Identify which cell holds the provided text, then report its [x, y] central coordinate. 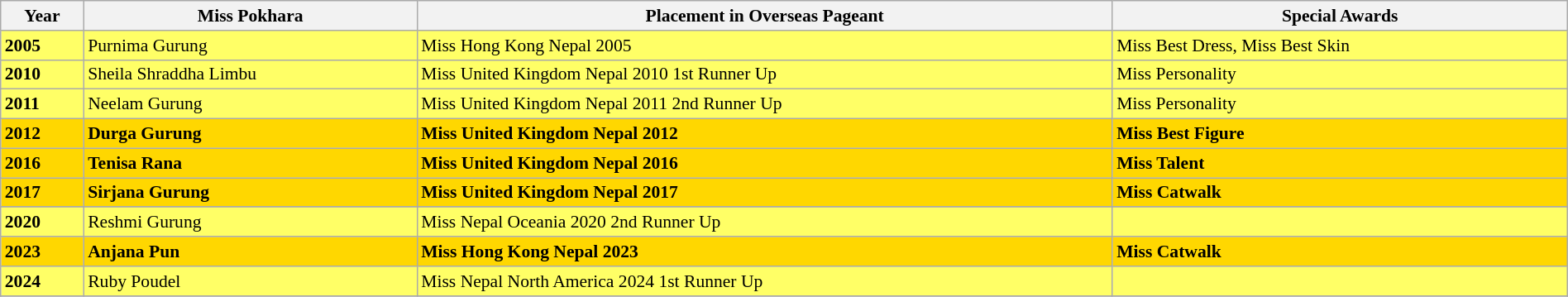
2020 [42, 223]
Miss United Kingdom Nepal 2016 [764, 163]
Miss Pokhara [250, 16]
Miss Nepal Oceania 2020 2nd Runner Up [764, 223]
Placement in Overseas Pageant [764, 16]
Miss Best Dress, Miss Best Skin [1340, 46]
Miss Nepal North America 2024 1st Runner Up [764, 281]
Miss Best Figure [1340, 134]
Miss Hong Kong Nepal 2023 [764, 251]
2011 [42, 104]
2005 [42, 46]
Ruby Poudel [250, 281]
Year [42, 16]
Sheila Shraddha Limbu [250, 74]
Miss United Kingdom Nepal 2012 [764, 134]
2010 [42, 74]
Miss Talent [1340, 163]
2016 [42, 163]
Reshmi Gurung [250, 223]
Anjana Pun [250, 251]
2017 [42, 193]
Special Awards [1340, 16]
Miss United Kingdom Nepal 2011 2nd Runner Up [764, 104]
Neelam Gurung [250, 104]
Miss United Kingdom Nepal 2010 1st Runner Up [764, 74]
Purnima Gurung [250, 46]
Miss Hong Kong Nepal 2005 [764, 46]
2012 [42, 134]
2023 [42, 251]
Miss United Kingdom Nepal 2017 [764, 193]
Durga Gurung [250, 134]
Sirjana Gurung [250, 193]
Tenisa Rana [250, 163]
2024 [42, 281]
